Capture the cell that displays the provided text and extract its [x, y] central coordinate. 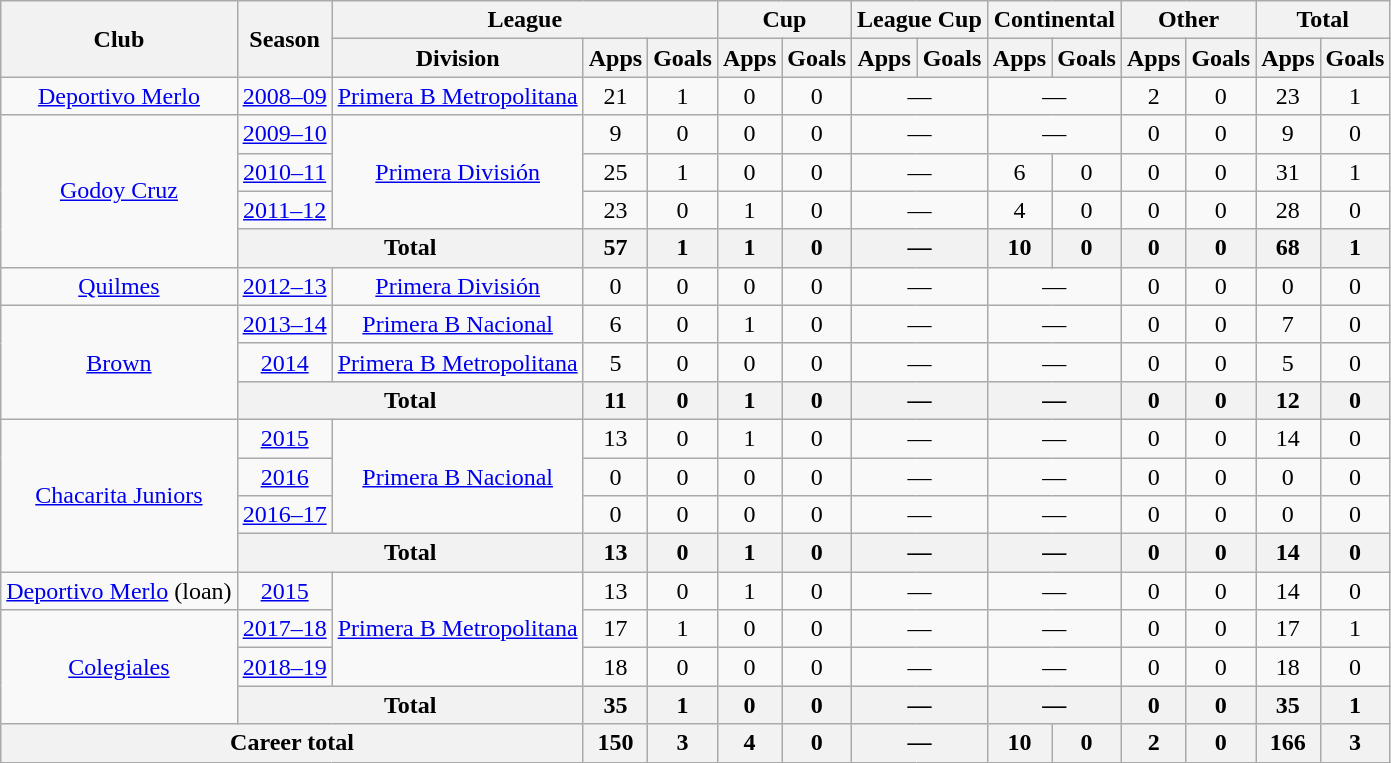
Club [119, 39]
2016 [284, 477]
2008–09 [284, 96]
31 [1288, 172]
2017–18 [284, 629]
25 [615, 172]
2010–11 [284, 172]
68 [1288, 248]
2012–13 [284, 286]
150 [615, 743]
2018–19 [284, 667]
7 [1288, 324]
57 [615, 248]
166 [1288, 743]
Colegiales [119, 667]
Cup [784, 20]
League [524, 20]
21 [615, 96]
Quilmes [119, 286]
12 [1288, 400]
Division [458, 58]
League Cup [920, 20]
11 [615, 400]
Chacarita Juniors [119, 495]
2016–17 [284, 515]
Godoy Cruz [119, 191]
2014 [284, 362]
Brown [119, 362]
Deportivo Merlo [119, 96]
2013–14 [284, 324]
Continental [1054, 20]
28 [1288, 210]
Other [1188, 20]
Deportivo Merlo (loan) [119, 591]
Season [284, 39]
2009–10 [284, 134]
2011–12 [284, 210]
Career total [292, 743]
